Detect which cell encompasses the target text, then output its (x, y) center coordinate. 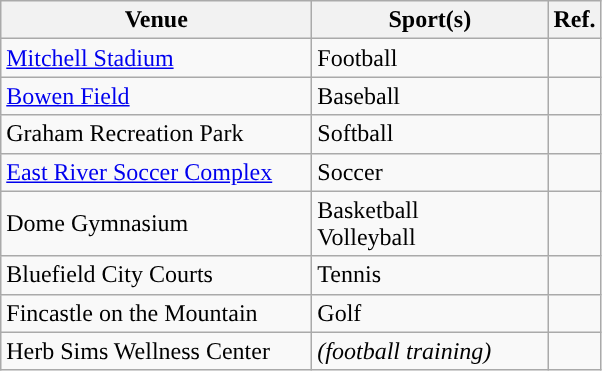
Football (430, 58)
Fincastle on the Mountain (156, 313)
Bowen Field (156, 96)
Tennis (430, 275)
Baseball (430, 96)
Bluefield City Courts (156, 275)
Dome Gymnasium (156, 224)
Herb Sims Wellness Center (156, 351)
(football training) (430, 351)
Softball (430, 134)
Soccer (430, 172)
East River Soccer Complex (156, 172)
Golf (430, 313)
Mitchell Stadium (156, 58)
Venue (156, 20)
Sport(s) (430, 20)
Basketball Volleyball (430, 224)
Ref. (574, 20)
Graham Recreation Park (156, 134)
